From the cell containing the given text, extract its center point as [X, Y] coordinate. 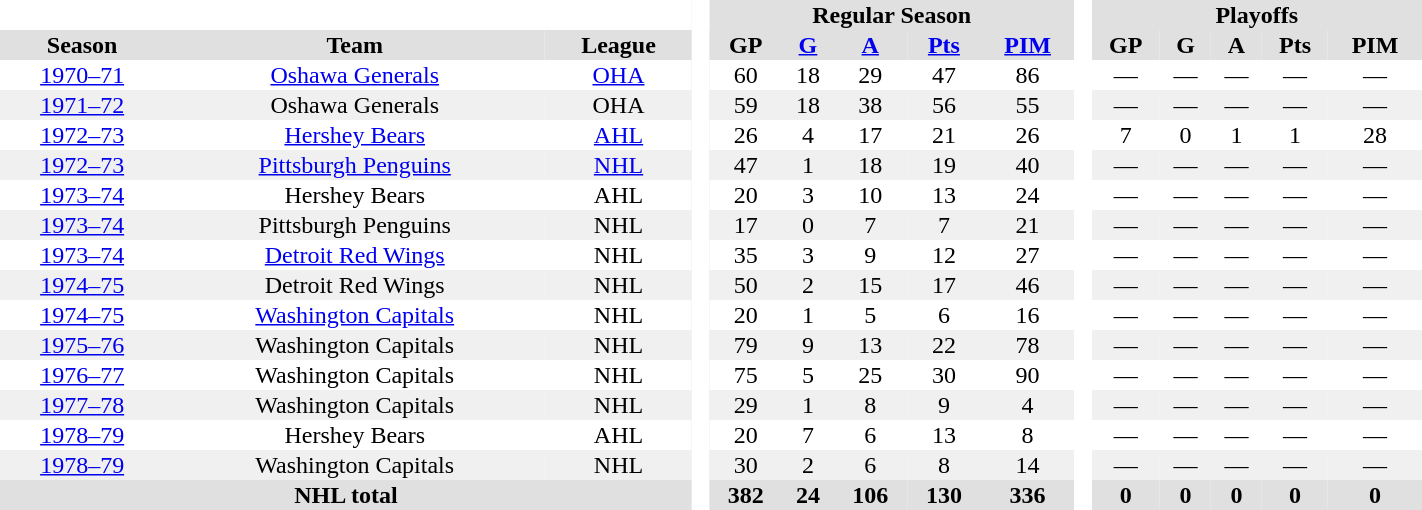
15 [870, 285]
19 [944, 165]
Team [354, 45]
59 [746, 105]
28 [1375, 135]
27 [1028, 255]
90 [1028, 375]
382 [746, 495]
130 [944, 495]
12 [944, 255]
1977–78 [82, 405]
1971–72 [82, 105]
Playoffs [1256, 15]
35 [746, 255]
78 [1028, 345]
25 [870, 375]
40 [1028, 165]
NHL total [346, 495]
60 [746, 75]
79 [746, 345]
League [618, 45]
106 [870, 495]
10 [870, 195]
56 [944, 105]
16 [1028, 315]
1975–76 [82, 345]
46 [1028, 285]
336 [1028, 495]
1976–77 [82, 375]
14 [1028, 465]
50 [746, 285]
1970–71 [82, 75]
22 [944, 345]
86 [1028, 75]
55 [1028, 105]
38 [870, 105]
Regular Season [892, 15]
Season [82, 45]
75 [746, 375]
